Determine the [x, y] coordinate at the center of the cell enclosing the given text.  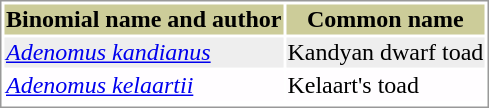
Binomial name and author [143, 19]
Adenomus kelaartii [143, 85]
Kelaart's toad [386, 85]
Adenomus kandianus [143, 53]
Common name [386, 19]
Kandyan dwarf toad [386, 53]
